Scan for the cell matching the given text and deliver its [X, Y] coordinate at center. 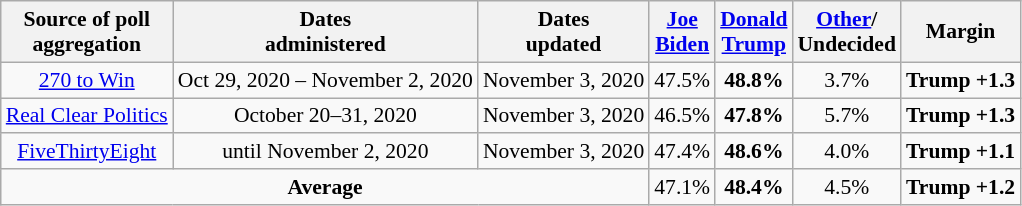
48.8% [754, 80]
Other/Undecided [846, 32]
47.5% [682, 80]
DonaldTrump [754, 32]
Source of pollaggregation [87, 32]
October 20–31, 2020 [326, 116]
48.4% [754, 187]
Oct 29, 2020 – November 2, 2020 [326, 80]
FiveThirtyEight [87, 152]
47.4% [682, 152]
47.8% [754, 116]
4.5% [846, 187]
4.0% [846, 152]
48.6% [754, 152]
Dates updated [564, 32]
until November 2, 2020 [326, 152]
Real Clear Politics [87, 116]
47.1% [682, 187]
Dates administered [326, 32]
JoeBiden [682, 32]
270 to Win [87, 80]
5.7% [846, 116]
Margin [960, 32]
46.5% [682, 116]
Trump +1.2 [960, 187]
Average [326, 187]
Trump +1.1 [960, 152]
3.7% [846, 80]
